Return (x, y) of the center of cell containing provided text 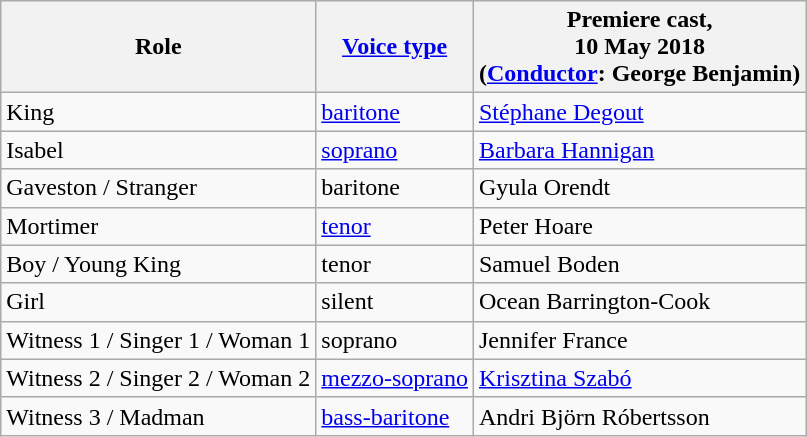
Mortimer (158, 226)
Jennifer France (639, 340)
bass-baritone (395, 416)
Witness 1 / Singer 1 / Woman 1 (158, 340)
Barbara Hannigan (639, 150)
Witness 2 / Singer 2 / Woman 2 (158, 378)
Boy / Young King (158, 264)
Samuel Boden (639, 264)
mezzo-soprano (395, 378)
Role (158, 47)
Isabel (158, 150)
Ocean Barrington-Cook (639, 302)
King (158, 112)
Witness 3 / Madman (158, 416)
silent (395, 302)
Krisztina Szabó (639, 378)
Girl (158, 302)
Andri Björn Róbertsson (639, 416)
Gaveston / Stranger (158, 188)
Voice type (395, 47)
Stéphane Degout (639, 112)
Gyula Orendt (639, 188)
Premiere cast,10 May 2018(Conductor: George Benjamin) (639, 47)
Peter Hoare (639, 226)
